Return the (X, Y) coordinate for the center point of the cell that contains the specified text.  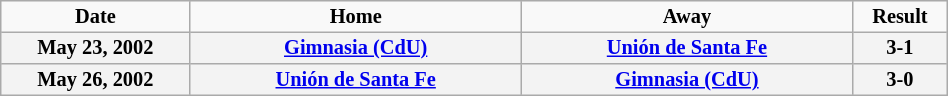
Date (96, 17)
Result (900, 17)
Home (356, 17)
May 23, 2002 (96, 48)
3-1 (900, 48)
3-0 (900, 80)
May 26, 2002 (96, 80)
Away (686, 17)
